Return the [X, Y] coordinate for the center point of the cell that contains the specified text.  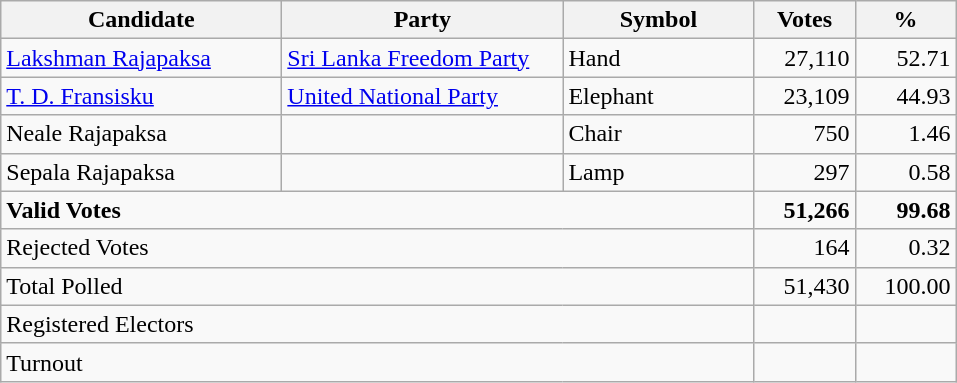
99.68 [906, 210]
T. D. Fransisku [142, 96]
52.71 [906, 58]
297 [804, 172]
Candidate [142, 20]
Chair [658, 134]
27,110 [804, 58]
0.58 [906, 172]
Party [422, 20]
Hand [658, 58]
Registered Electors [378, 324]
Votes [804, 20]
0.32 [906, 248]
164 [804, 248]
United National Party [422, 96]
Lamp [658, 172]
Neale Rajapaksa [142, 134]
Sri Lanka Freedom Party [422, 58]
Symbol [658, 20]
1.46 [906, 134]
Sepala Rajapaksa [142, 172]
% [906, 20]
51,266 [804, 210]
Turnout [378, 362]
44.93 [906, 96]
Lakshman Rajapaksa [142, 58]
23,109 [804, 96]
100.00 [906, 286]
Rejected Votes [378, 248]
750 [804, 134]
51,430 [804, 286]
Valid Votes [378, 210]
Elephant [658, 96]
Total Polled [378, 286]
